Capture the cell that displays the provided text and extract its (X, Y) central coordinate. 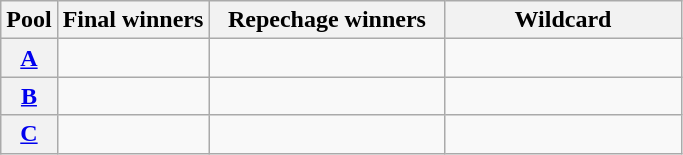
Final winners (133, 20)
Pool (29, 20)
A (29, 58)
Wildcard (563, 20)
Repechage winners (327, 20)
C (29, 134)
B (29, 96)
